Capture the cell that displays the provided text and extract its [x, y] central coordinate. 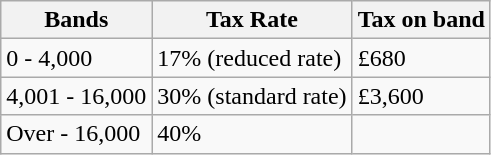
Bands [76, 20]
40% [252, 134]
Tax on band [421, 20]
4,001 - 16,000 [76, 96]
Over - 16,000 [76, 134]
17% (reduced rate) [252, 58]
£680 [421, 58]
0 - 4,000 [76, 58]
Tax Rate [252, 20]
30% (standard rate) [252, 96]
£3,600 [421, 96]
